Output the [X, Y] coordinate of the center of the cell containing the given text.  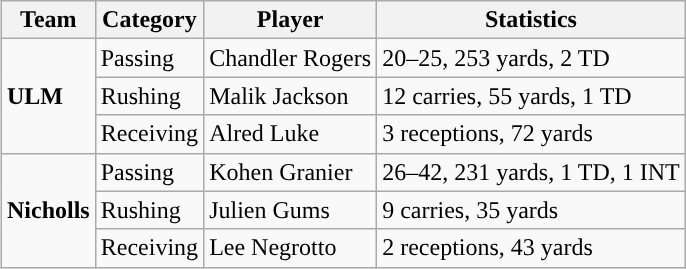
9 carries, 35 yards [532, 210]
Nicholls [48, 210]
2 receptions, 43 yards [532, 248]
Team [48, 20]
Category [149, 20]
Chandler Rogers [290, 58]
Malik Jackson [290, 96]
26–42, 231 yards, 1 TD, 1 INT [532, 172]
Kohen Granier [290, 172]
Alred Luke [290, 134]
Lee Negrotto [290, 248]
12 carries, 55 yards, 1 TD [532, 96]
3 receptions, 72 yards [532, 134]
Statistics [532, 20]
Julien Gums [290, 210]
ULM [48, 96]
Player [290, 20]
20–25, 253 yards, 2 TD [532, 58]
